Pinpoint the cell where the given text exists, returning its (X, Y) midpoint coordinate. 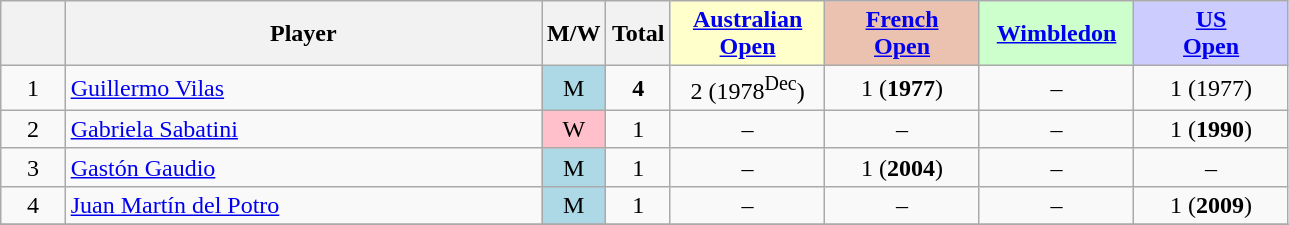
Gabriela Sabatini (303, 129)
W (574, 129)
Juan Martín del Potro (303, 205)
1 (2004) (902, 167)
Wimbledon (1056, 34)
Player (303, 34)
US Open (1212, 34)
1 (1990) (1212, 129)
Australian Open (747, 34)
Gastón Gaudio (303, 167)
1 (2009) (1212, 205)
French Open (902, 34)
2 (33, 129)
Total (638, 34)
2 (1978Dec) (747, 88)
M/W (574, 34)
3 (33, 167)
Guillermo Vilas (303, 88)
